Determine the (x, y) coordinate at the center of the cell enclosing the given text.  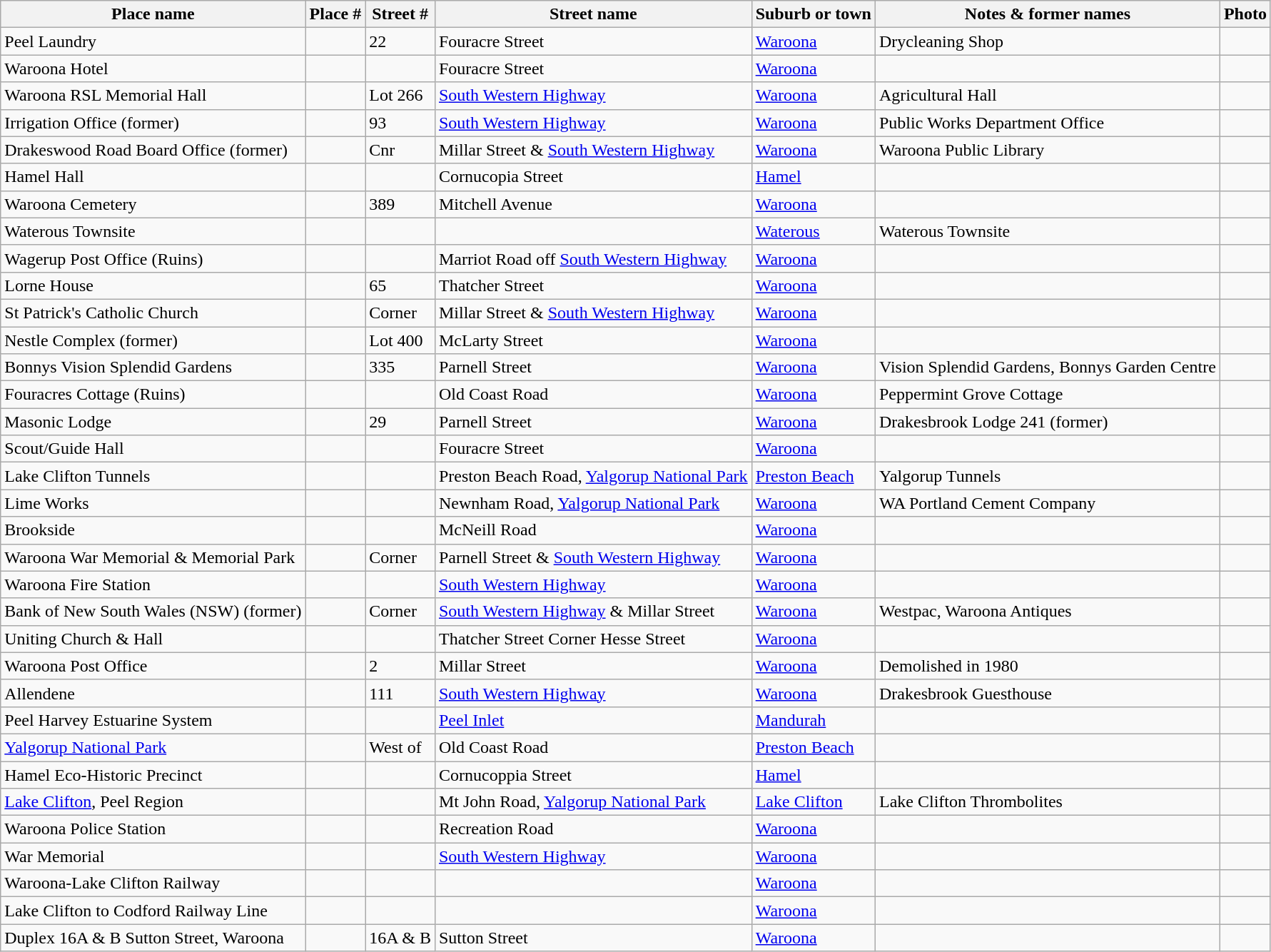
16A & B (400, 938)
Waroona Fire Station (153, 584)
65 (400, 285)
93 (400, 123)
Peppermint Grove Cottage (1048, 395)
Westpac, Waroona Antiques (1048, 612)
Allendene (153, 693)
Mt John Road, Yalgorup National Park (593, 802)
Nestle Complex (former) (153, 340)
War Memorial (153, 856)
Lake Clifton, Peel Region (153, 802)
Photo (1245, 14)
Brookside (153, 530)
Waroona Post Office (153, 666)
Irrigation Office (former) (153, 123)
Waterous (814, 231)
Yalgorup Tunnels (1048, 476)
Lake Clifton Thrombolites (1048, 802)
Mitchell Avenue (593, 204)
Cornucopia Street (593, 177)
Drakeswood Road Board Office (former) (153, 150)
Waroona Cemetery (153, 204)
McLarty Street (593, 340)
Parnell Street & South Western Highway (593, 557)
Place # (335, 14)
Bonnys Vision Splendid Gardens (153, 368)
Cnr (400, 150)
335 (400, 368)
Lot 400 (400, 340)
Scout/Guide Hall (153, 449)
Waroona Public Library (1048, 150)
Thatcher Street Corner Hesse Street (593, 639)
Waroona War Memorial & Memorial Park (153, 557)
Public Works Department Office (1048, 123)
Hamel Hall (153, 177)
McNeill Road (593, 530)
Peel Laundry (153, 41)
22 (400, 41)
111 (400, 693)
Lake Clifton to Codford Railway Line (153, 911)
Waroona Police Station (153, 829)
Lorne House (153, 285)
29 (400, 422)
West of (400, 747)
Waroona Hotel (153, 69)
2 (400, 666)
Suburb or town (814, 14)
Lime Works (153, 503)
Bank of New South Wales (NSW) (former) (153, 612)
Hamel Eco-Historic Precinct (153, 774)
Duplex 16A & B Sutton Street, Waroona (153, 938)
Mandurah (814, 720)
St Patrick's Catholic Church (153, 313)
Demolished in 1980 (1048, 666)
Newnham Road, Yalgorup National Park (593, 503)
Lot 266 (400, 96)
Notes & former names (1048, 14)
South Western Highway & Millar Street (593, 612)
Preston Beach Road, Yalgorup National Park (593, 476)
Fouracres Cottage (Ruins) (153, 395)
Drakesbrook Lodge 241 (former) (1048, 422)
Drakesbrook Guesthouse (1048, 693)
WA Portland Cement Company (1048, 503)
Recreation Road (593, 829)
Peel Inlet (593, 720)
Wagerup Post Office (Ruins) (153, 258)
Cornucoppia Street (593, 774)
Agricultural Hall (1048, 96)
Drycleaning Shop (1048, 41)
Lake Clifton (814, 802)
Yalgorup National Park (153, 747)
Street # (400, 14)
Lake Clifton Tunnels (153, 476)
Peel Harvey Estuarine System (153, 720)
389 (400, 204)
Street name (593, 14)
Vision Splendid Gardens, Bonnys Garden Centre (1048, 368)
Waroona RSL Memorial Hall (153, 96)
Marriot Road off South Western Highway (593, 258)
Thatcher Street (593, 285)
Millar Street (593, 666)
Uniting Church & Hall (153, 639)
Sutton Street (593, 938)
Masonic Lodge (153, 422)
Waroona-Lake Clifton Railway (153, 883)
Place name (153, 14)
